Scan for the cell matching the given text and deliver its [x, y] coordinate at center. 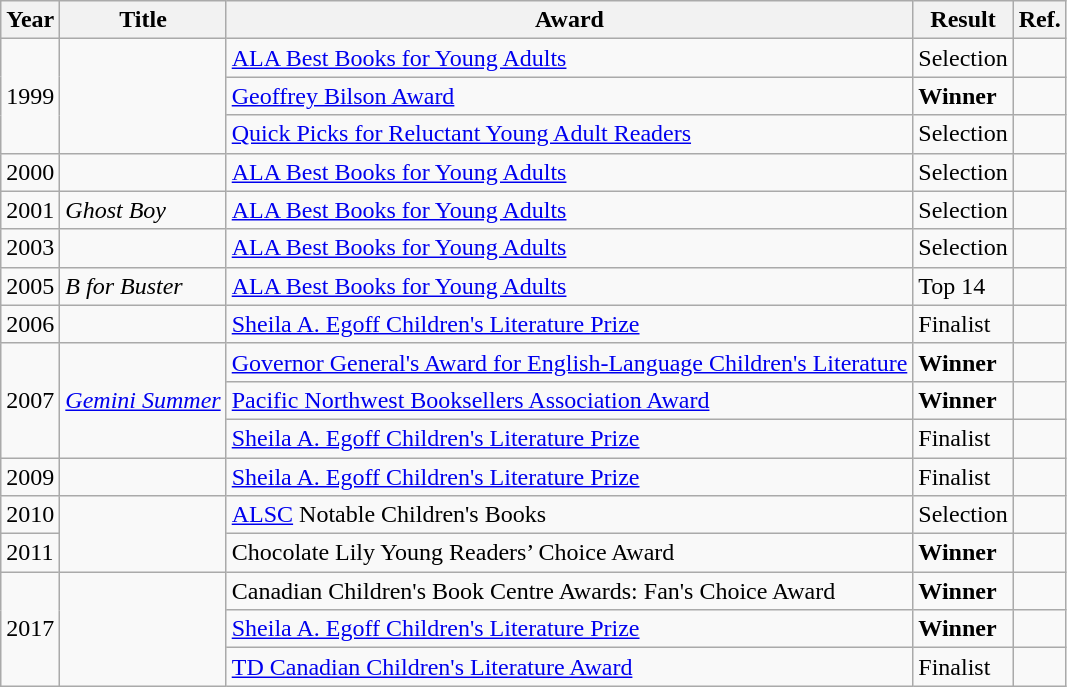
Title [143, 20]
Governor General's Award for English-Language Children's Literature [570, 362]
2006 [30, 324]
Result [963, 20]
Canadian Children's Book Centre Awards: Fan's Choice Award [570, 591]
ALSC Notable Children's Books [570, 515]
B for Buster [143, 286]
Gemini Summer [143, 400]
2000 [30, 172]
2017 [30, 629]
Award [570, 20]
Ghost Boy [143, 210]
Year [30, 20]
2003 [30, 248]
Chocolate Lily Young Readers’ Choice Award [570, 553]
2010 [30, 515]
Pacific Northwest Booksellers Association Award [570, 400]
2009 [30, 477]
2001 [30, 210]
1999 [30, 96]
2007 [30, 400]
Top 14 [963, 286]
Quick Picks for Reluctant Young Adult Readers [570, 134]
TD Canadian Children's Literature Award [570, 667]
2011 [30, 553]
Ref. [1040, 20]
Geoffrey Bilson Award [570, 96]
2005 [30, 286]
